Find where the given text appears and provide that cell's center as (x, y) coordinate. 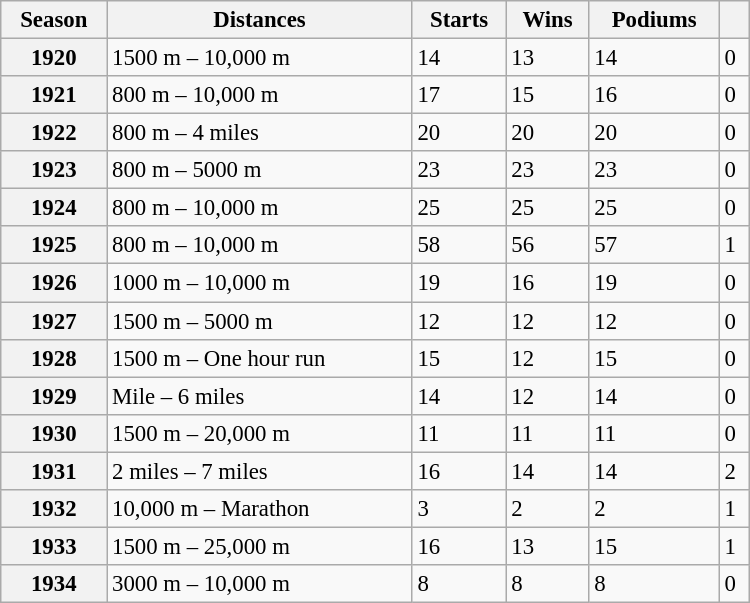
Mile – 6 miles (260, 396)
1920 (54, 58)
1934 (54, 584)
1500 m – 10,000 m (260, 58)
1932 (54, 509)
1500 m – One hour run (260, 358)
1926 (54, 283)
800 m – 5000 m (260, 170)
1924 (54, 208)
1930 (54, 433)
1921 (54, 95)
Distances (260, 20)
1931 (54, 471)
Starts (459, 20)
57 (654, 245)
1000 m – 10,000 m (260, 283)
10,000 m – Marathon (260, 509)
1500 m – 25,000 m (260, 546)
2 miles – 7 miles (260, 471)
17 (459, 95)
1927 (54, 321)
1933 (54, 546)
Podiums (654, 20)
3000 m – 10,000 m (260, 584)
58 (459, 245)
Wins (548, 20)
1925 (54, 245)
3 (459, 509)
800 m – 4 miles (260, 133)
1928 (54, 358)
1500 m – 5000 m (260, 321)
Season (54, 20)
1500 m – 20,000 m (260, 433)
1929 (54, 396)
1922 (54, 133)
1923 (54, 170)
56 (548, 245)
